From the cell containing the given text, extract its center point as [X, Y] coordinate. 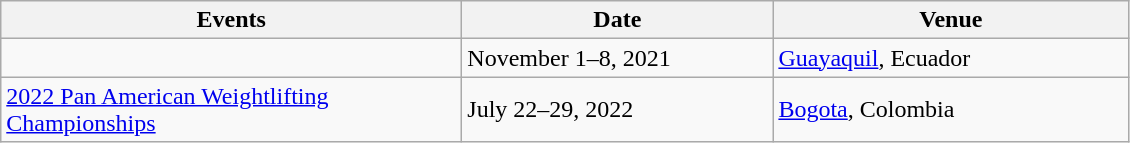
Date [618, 20]
Events [232, 20]
2022 Pan American Weightlifting Championships [232, 110]
Guayaquil, Ecuador [951, 58]
Venue [951, 20]
November 1–8, 2021 [618, 58]
July 22–29, 2022 [618, 110]
Bogota, Colombia [951, 110]
